Find where the given text appears and provide that cell's center as [X, Y] coordinate. 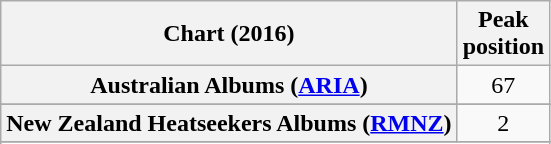
Chart (2016) [229, 34]
New Zealand Heatseekers Albums (RMNZ) [229, 123]
Peakposition [503, 34]
Australian Albums (ARIA) [229, 85]
2 [503, 123]
67 [503, 85]
